Output the [x, y] coordinate of the center of the cell containing the given text.  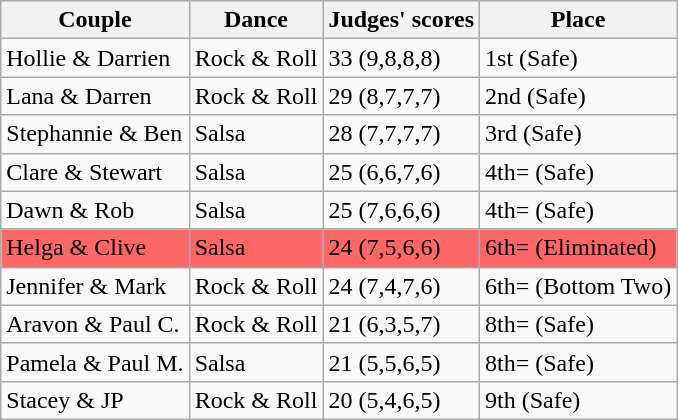
9th (Safe) [578, 400]
28 (7,7,7,7) [402, 134]
24 (7,4,7,6) [402, 286]
6th= (Eliminated) [578, 248]
1st (Safe) [578, 58]
Helga & Clive [95, 248]
Dance [256, 20]
Aravon & Paul C. [95, 324]
Stephannie & Ben [95, 134]
20 (5,4,6,5) [402, 400]
Lana & Darren [95, 96]
Judges' scores [402, 20]
Jennifer & Mark [95, 286]
Pamela & Paul M. [95, 362]
3rd (Safe) [578, 134]
29 (8,7,7,7) [402, 96]
25 (7,6,6,6) [402, 210]
24 (7,5,6,6) [402, 248]
Stacey & JP [95, 400]
Place [578, 20]
21 (5,5,6,5) [402, 362]
Dawn & Rob [95, 210]
25 (6,6,7,6) [402, 172]
6th= (Bottom Two) [578, 286]
Hollie & Darrien [95, 58]
Clare & Stewart [95, 172]
Couple [95, 20]
21 (6,3,5,7) [402, 324]
33 (9,8,8,8) [402, 58]
2nd (Safe) [578, 96]
